Provide the [X, Y] coordinate of the cell's center where the given text is located.  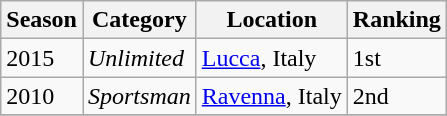
2010 [42, 96]
Ravenna, Italy [272, 96]
Location [272, 20]
Ranking [396, 20]
Unlimited [139, 58]
2015 [42, 58]
Season [42, 20]
Lucca, Italy [272, 58]
2nd [396, 96]
Category [139, 20]
1st [396, 58]
Sportsman [139, 96]
